Identify which cell holds the provided text, then report its [x, y] central coordinate. 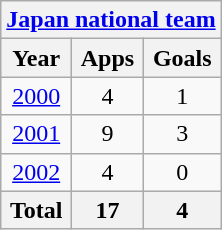
Goals [182, 58]
Year [36, 58]
1 [182, 96]
2002 [36, 172]
2000 [36, 96]
17 [108, 210]
0 [182, 172]
Apps [108, 58]
3 [182, 134]
Japan national team [111, 20]
2001 [36, 134]
9 [108, 134]
Total [36, 210]
